Capture the cell that displays the provided text and extract its (X, Y) central coordinate. 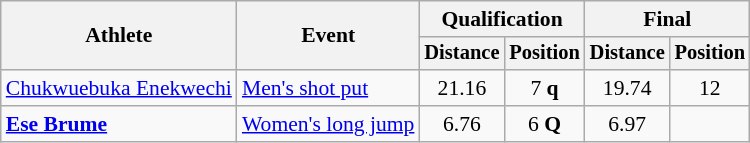
21.16 (462, 88)
Athlete (119, 36)
19.74 (628, 88)
6.76 (462, 124)
Ese Brume (119, 124)
Event (328, 36)
6.97 (628, 124)
6 Q (544, 124)
Final (668, 19)
Women's long jump (328, 124)
Chukwuebuka Enekwechi (119, 88)
Men's shot put (328, 88)
12 (710, 88)
7 q (544, 88)
Qualification (502, 19)
